Capture the cell that displays the provided text and extract its [X, Y] central coordinate. 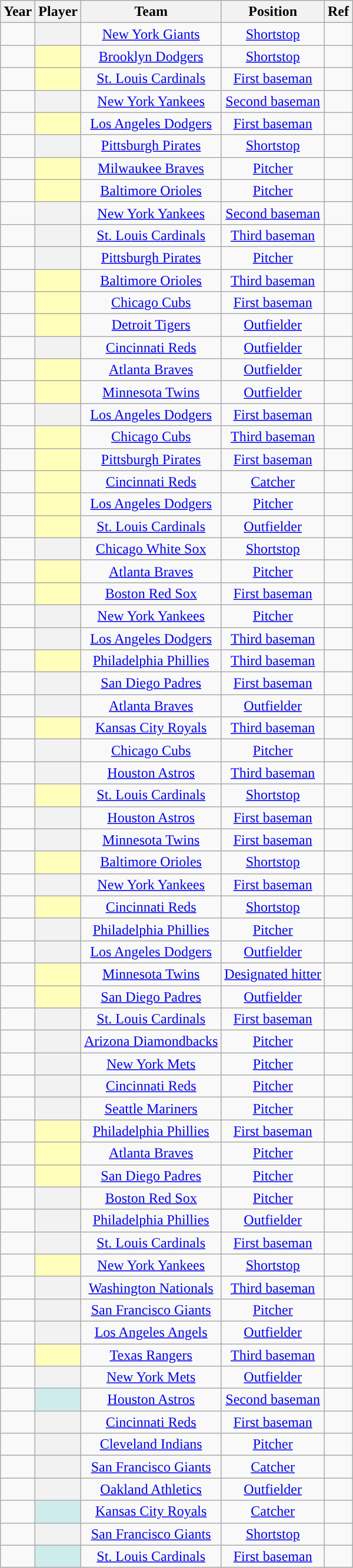
New York Giants [151, 34]
Seattle Mariners [151, 1109]
Team [151, 12]
Player [58, 12]
Cleveland Indians [151, 1444]
Texas Rangers [151, 1355]
Chicago White Sox [151, 549]
Arizona Diamondbacks [151, 1042]
Position [273, 12]
Year [18, 12]
Milwaukee Braves [151, 168]
Detroit Tigers [151, 325]
Oakland Athletics [151, 1489]
Los Angeles Angels [151, 1332]
Brooklyn Dodgers [151, 56]
Washington Nationals [151, 1287]
Designated hitter [273, 974]
Ref [339, 12]
